Pinpoint the cell where the given text exists, returning its (x, y) midpoint coordinate. 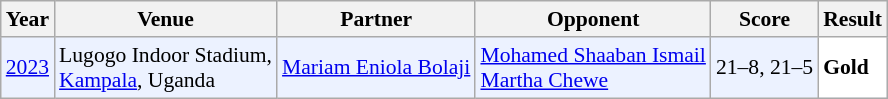
Gold (852, 68)
21–8, 21–5 (764, 68)
2023 (28, 68)
Result (852, 19)
Lugogo Indoor Stadium,Kampala, Uganda (166, 68)
Opponent (593, 19)
Partner (376, 19)
Score (764, 19)
Mohamed Shaaban Ismail Martha Chewe (593, 68)
Year (28, 19)
Mariam Eniola Bolaji (376, 68)
Venue (166, 19)
